Capture the cell that displays the provided text and extract its (x, y) central coordinate. 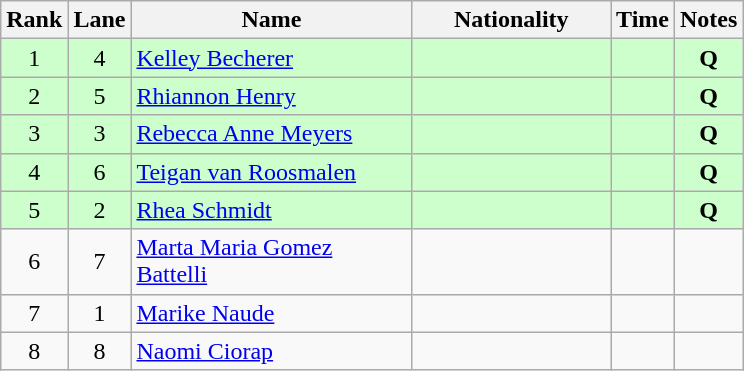
Rank (34, 20)
Notes (709, 20)
Kelley Becherer (272, 58)
Marta Maria Gomez Battelli (272, 262)
Nationality (512, 20)
Naomi Ciorap (272, 351)
Rhea Schmidt (272, 210)
Rebecca Anne Meyers (272, 134)
Lane (100, 20)
Marike Naude (272, 313)
Time (643, 20)
Rhiannon Henry (272, 96)
Teigan van Roosmalen (272, 172)
Name (272, 20)
